Extract the [x, y] coordinate from the center of the cell holding the provided text.  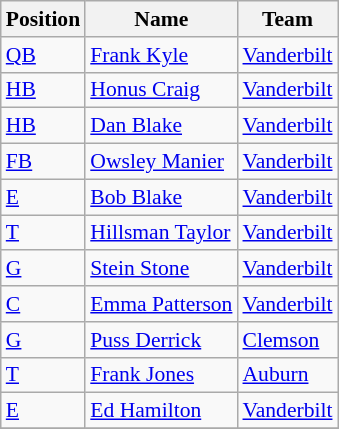
Honus Craig [161, 90]
Frank Kyle [161, 55]
Dan Blake [161, 126]
Position [43, 19]
Name [161, 19]
Frank Jones [161, 375]
Puss Derrick [161, 340]
Clemson [287, 340]
Team [287, 19]
Emma Patterson [161, 304]
Stein Stone [161, 269]
FB [43, 162]
Bob Blake [161, 197]
Owsley Manier [161, 162]
Hillsman Taylor [161, 233]
QB [43, 55]
Ed Hamilton [161, 411]
Auburn [287, 375]
C [43, 304]
